Identify which cell holds the provided text, then report its [X, Y] central coordinate. 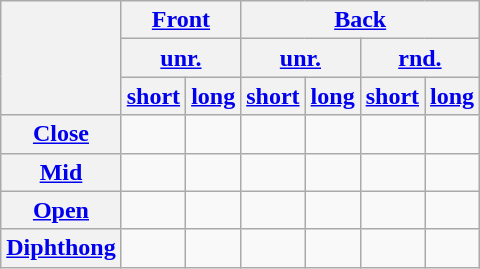
Front [180, 20]
Back [360, 20]
Diphthong [61, 248]
Close [61, 134]
Open [61, 210]
Mid [61, 172]
rnd. [420, 58]
